Output the [x, y] coordinate of the center of the cell containing the given text.  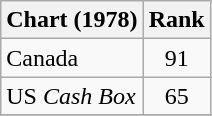
91 [176, 58]
Canada [72, 58]
Chart (1978) [72, 20]
US Cash Box [72, 96]
65 [176, 96]
Rank [176, 20]
